Capture the cell that displays the provided text and extract its [X, Y] central coordinate. 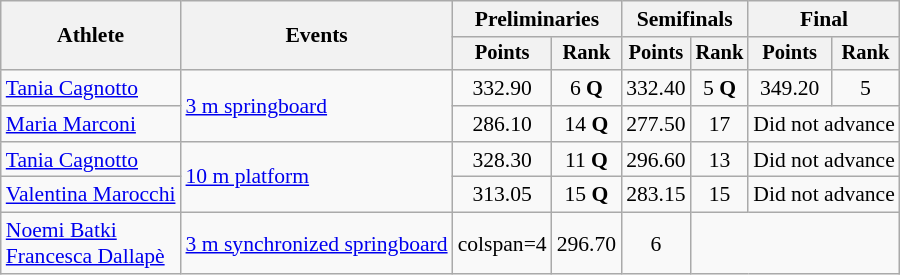
332.90 [502, 88]
6 Q [586, 88]
5 [866, 88]
Preliminaries [538, 19]
283.15 [656, 195]
6 [656, 244]
Events [317, 36]
13 [720, 160]
Athlete [91, 36]
313.05 [502, 195]
10 m platform [317, 178]
Valentina Marocchi [91, 195]
286.10 [502, 124]
3 m synchronized springboard [317, 244]
3 m springboard [317, 106]
Noemi BatkiFrancesca Dallapè [91, 244]
332.40 [656, 88]
Final [824, 19]
11 Q [586, 160]
Semifinals [684, 19]
5 Q [720, 88]
Maria Marconi [91, 124]
14 Q [586, 124]
277.50 [656, 124]
15 [720, 195]
296.60 [656, 160]
15 Q [586, 195]
328.30 [502, 160]
296.70 [586, 244]
349.20 [790, 88]
colspan=4 [502, 244]
17 [720, 124]
